Extract the [X, Y] coordinate from the center of the cell holding the provided text.  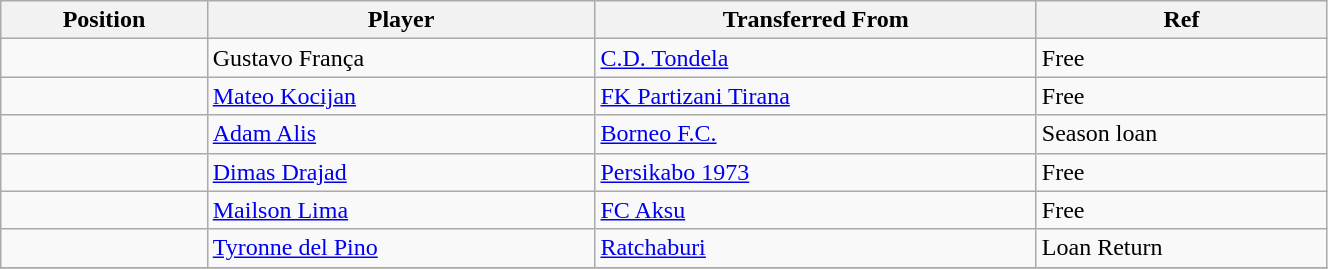
Adam Alis [401, 134]
Mateo Kocijan [401, 96]
FK Partizani Tirana [816, 96]
Ref [1181, 20]
Persikabo 1973 [816, 172]
C.D. Tondela [816, 58]
Mailson Lima [401, 210]
Gustavo França [401, 58]
Transferred From [816, 20]
Dimas Drajad [401, 172]
Player [401, 20]
Loan Return [1181, 248]
Position [104, 20]
Season loan [1181, 134]
Borneo F.C. [816, 134]
Tyronne del Pino [401, 248]
FC Aksu [816, 210]
Ratchaburi [816, 248]
